Extract the [x, y] coordinate from the center of the cell holding the provided text.  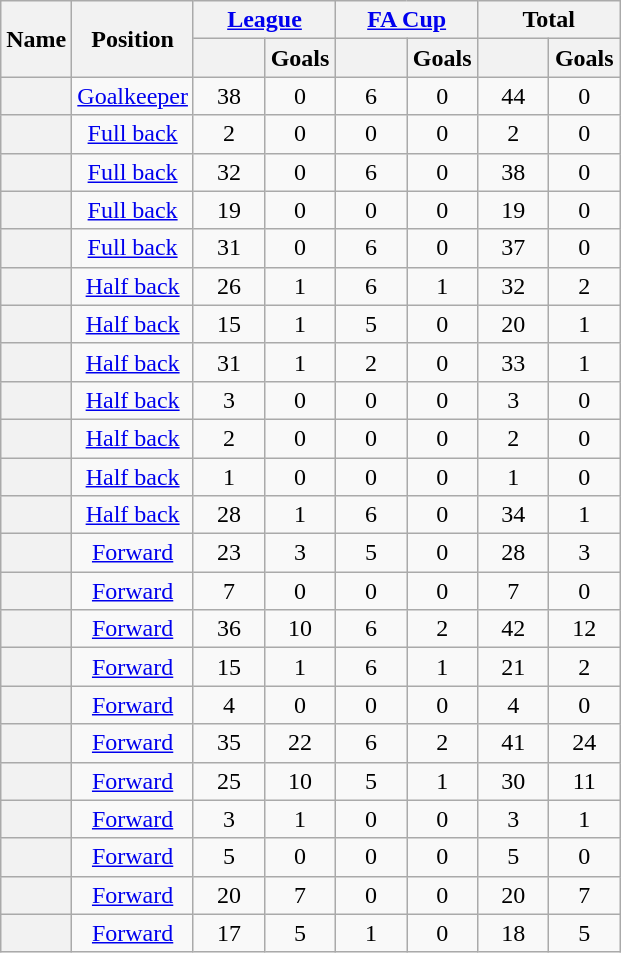
22 [300, 743]
25 [228, 781]
12 [584, 629]
Name [36, 39]
Goalkeeper [133, 96]
34 [514, 515]
18 [514, 933]
44 [514, 96]
23 [228, 553]
35 [228, 743]
FA Cup [407, 20]
League [264, 20]
Position [133, 39]
17 [228, 933]
30 [514, 781]
26 [228, 286]
24 [584, 743]
41 [514, 743]
Total [549, 20]
36 [228, 629]
21 [514, 667]
33 [514, 362]
11 [584, 781]
37 [514, 248]
42 [514, 629]
